Find where the given text appears and provide that cell's center as (X, Y) coordinate. 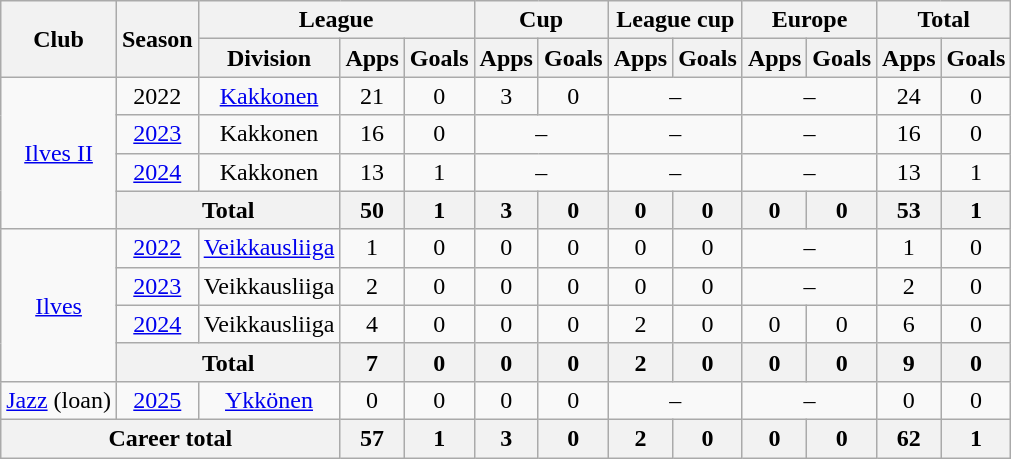
Cup (541, 20)
57 (372, 438)
Ilves (59, 305)
Jazz (loan) (59, 400)
Club (59, 39)
Career total (170, 438)
League (336, 20)
Ilves II (59, 153)
Season (157, 39)
53 (909, 210)
9 (909, 362)
21 (372, 96)
6 (909, 324)
Division (269, 58)
Ykkönen (269, 400)
2025 (157, 400)
50 (372, 210)
League cup (675, 20)
24 (909, 96)
Europe (809, 20)
62 (909, 438)
7 (372, 362)
4 (372, 324)
